Identify which cell holds the provided text, then report its [x, y] central coordinate. 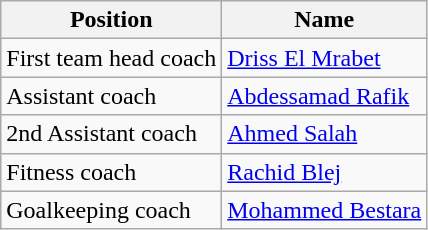
2nd Assistant coach [112, 134]
Rachid Blej [324, 172]
Position [112, 20]
Assistant coach [112, 96]
Ahmed Salah [324, 134]
Fitness coach [112, 172]
Goalkeeping coach [112, 210]
Abdessamad Rafik [324, 96]
Name [324, 20]
Driss El Mrabet [324, 58]
Mohammed Bestara [324, 210]
First team head coach [112, 58]
